From the cell containing the given text, extract its center point as (X, Y) coordinate. 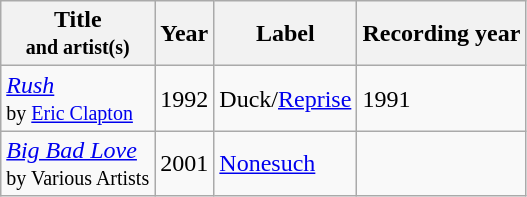
2001 (184, 164)
Titleand artist(s) (78, 34)
Year (184, 34)
1991 (442, 98)
Duck/Reprise (286, 98)
1992 (184, 98)
Nonesuch (286, 164)
Rushby Eric Clapton (78, 98)
Recording year (442, 34)
Big Bad Loveby Various Artists (78, 164)
Label (286, 34)
